Determine the (x, y) coordinate at the center of the cell enclosing the given text.  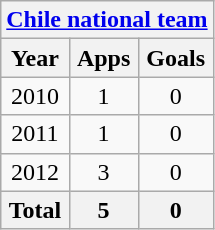
3 (104, 172)
2010 (35, 96)
2012 (35, 172)
Total (35, 210)
Year (35, 58)
5 (104, 210)
Chile national team (107, 20)
Apps (104, 58)
Goals (176, 58)
2011 (35, 134)
